From the cell containing the given text, extract its center point as (X, Y) coordinate. 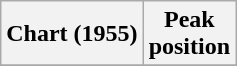
Peakposition (189, 34)
Chart (1955) (72, 34)
